For the text-containing cell, return its midpoint in [X, Y] coordinate format. 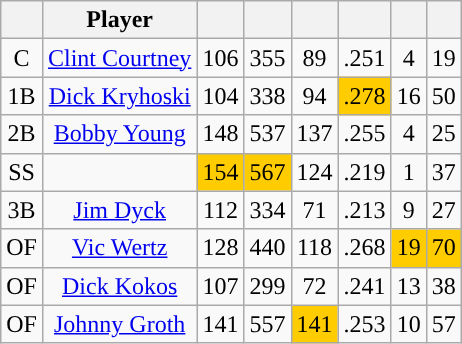
16 [408, 96]
128 [220, 248]
C [22, 58]
.241 [364, 286]
.278 [364, 96]
104 [220, 96]
537 [268, 134]
154 [220, 172]
.268 [364, 248]
299 [268, 286]
Johnny Groth [119, 324]
50 [444, 96]
148 [220, 134]
57 [444, 324]
Jim Dyck [119, 210]
70 [444, 248]
355 [268, 58]
Clint Courtney [119, 58]
107 [220, 286]
13 [408, 286]
.219 [364, 172]
118 [314, 248]
3B [22, 210]
1 [408, 172]
72 [314, 286]
Player [119, 20]
Vic Wertz [119, 248]
9 [408, 210]
71 [314, 210]
334 [268, 210]
37 [444, 172]
94 [314, 96]
.255 [364, 134]
106 [220, 58]
.213 [364, 210]
25 [444, 134]
.253 [364, 324]
.251 [364, 58]
557 [268, 324]
89 [314, 58]
10 [408, 324]
38 [444, 286]
137 [314, 134]
27 [444, 210]
Bobby Young [119, 134]
SS [22, 172]
Dick Kokos [119, 286]
567 [268, 172]
112 [220, 210]
Dick Kryhoski [119, 96]
338 [268, 96]
1B [22, 96]
440 [268, 248]
2B [22, 134]
124 [314, 172]
